Return [x, y] of the center of cell containing provided text 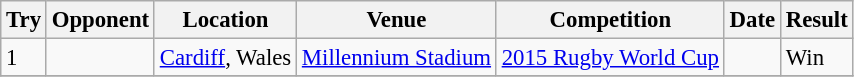
Opponent [100, 20]
Location [225, 20]
2015 Rugby World Cup [610, 58]
Venue [397, 20]
1 [24, 58]
Try [24, 20]
Millennium Stadium [397, 58]
Cardiff, Wales [225, 58]
Competition [610, 20]
Date [752, 20]
Win [816, 58]
Result [816, 20]
